Search for the cell housing the specified text and yield its (x, y) center coordinate. 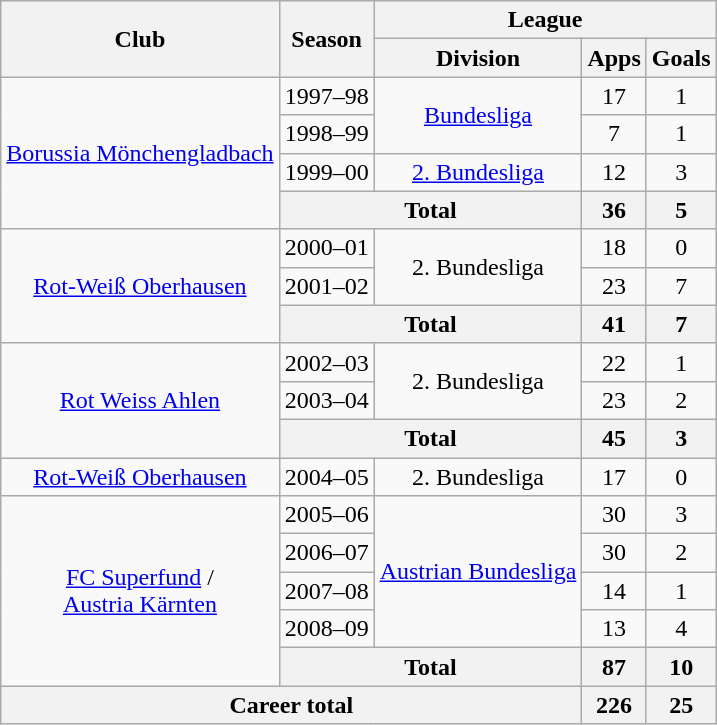
Austrian Bundesliga (478, 572)
FC Superfund /Austria Kärnten (140, 591)
Borussia Mönchengladbach (140, 153)
10 (681, 667)
2008–09 (326, 629)
12 (614, 172)
Rot Weiss Ahlen (140, 400)
4 (681, 629)
1997–98 (326, 96)
13 (614, 629)
5 (681, 210)
Career total (292, 705)
1998–99 (326, 134)
87 (614, 667)
2002–03 (326, 362)
45 (614, 438)
22 (614, 362)
Season (326, 39)
41 (614, 324)
Club (140, 39)
2005–06 (326, 515)
Division (478, 58)
2000–01 (326, 248)
226 (614, 705)
14 (614, 591)
2006–07 (326, 553)
1999–00 (326, 172)
2007–08 (326, 591)
25 (681, 705)
2003–04 (326, 400)
18 (614, 248)
2001–02 (326, 286)
League (545, 20)
Bundesliga (478, 115)
Apps (614, 58)
Goals (681, 58)
36 (614, 210)
2004–05 (326, 477)
